Identify which cell holds the provided text, then report its (X, Y) central coordinate. 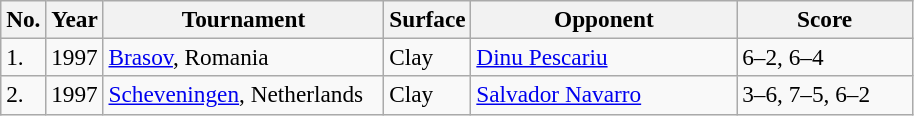
Year (74, 19)
3–6, 7–5, 6–2 (825, 95)
2. (24, 95)
6–2, 6–4 (825, 57)
Opponent (604, 19)
Salvador Navarro (604, 95)
Scheveningen, Netherlands (244, 95)
Surface (428, 19)
No. (24, 19)
1. (24, 57)
Dinu Pescariu (604, 57)
Score (825, 19)
Tournament (244, 19)
Brasov, Romania (244, 57)
